Identify which cell holds the provided text, then report its (X, Y) central coordinate. 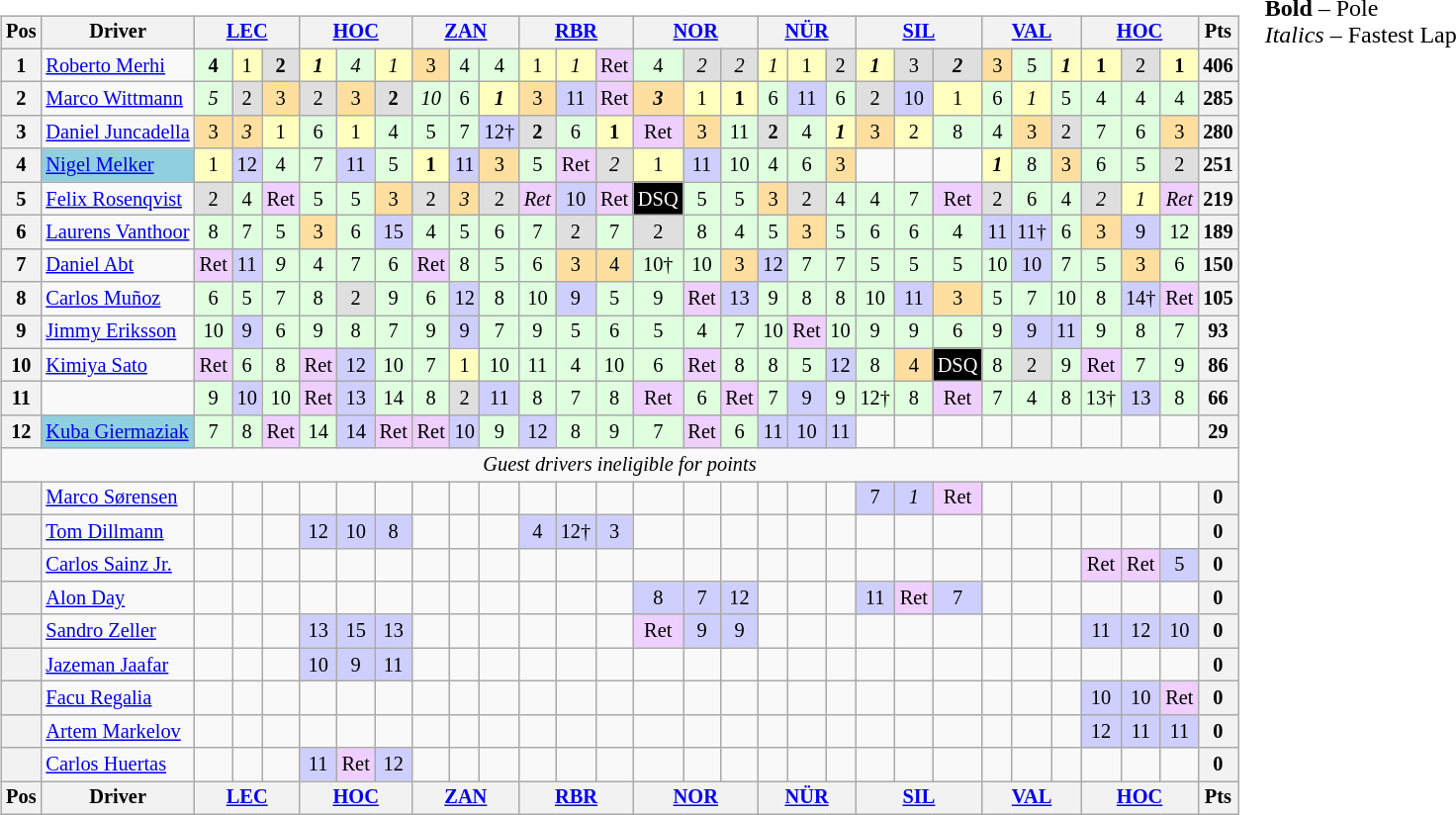
Felix Rosenqvist (117, 199)
13† (1101, 399)
Laurens Vanthoor (117, 232)
Roberto Merhi (117, 65)
Marco Wittmann (117, 99)
Kimiya Sato (117, 365)
150 (1218, 265)
66 (1218, 399)
Carlos Muñoz (117, 299)
Daniel Juncadella (117, 133)
Marco Sørensen (117, 498)
Nigel Melker (117, 165)
10† (658, 265)
Carlos Sainz Jr. (117, 565)
Facu Regalia (117, 698)
Guest drivers ineligible for points (619, 465)
Tom Dillmann (117, 531)
29 (1218, 432)
Alon Day (117, 598)
Artem Markelov (117, 731)
Sandro Zeller (117, 631)
93 (1218, 332)
280 (1218, 133)
406 (1218, 65)
Jazeman Jaafar (117, 665)
285 (1218, 99)
11† (1031, 232)
189 (1218, 232)
251 (1218, 165)
Kuba Giermaziak (117, 432)
219 (1218, 199)
Jimmy Eriksson (117, 332)
86 (1218, 365)
Carlos Huertas (117, 765)
105 (1218, 299)
14† (1140, 299)
Daniel Abt (117, 265)
